Identify which cell holds the provided text, then report its [X, Y] central coordinate. 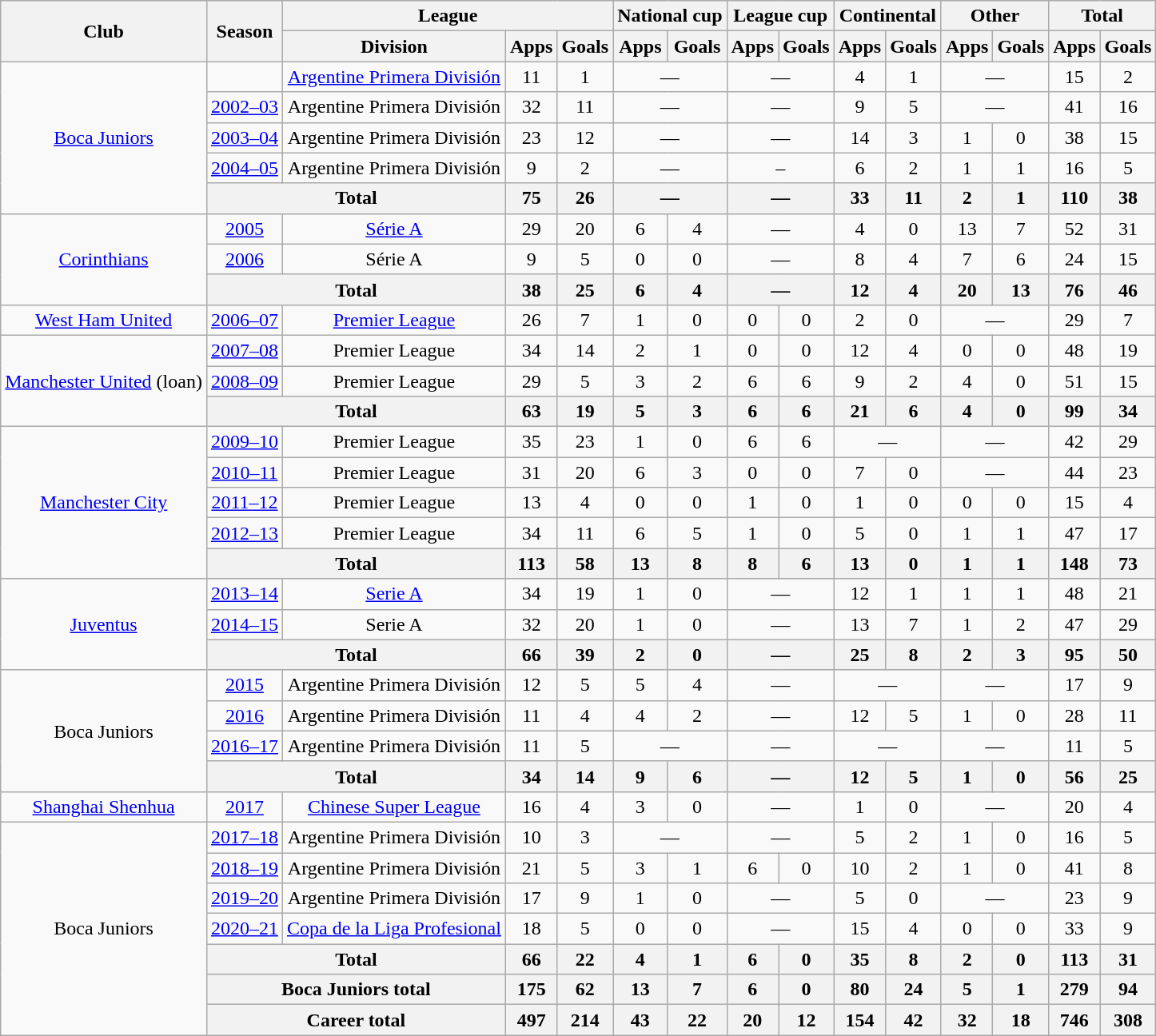
73 [1128, 564]
League cup [780, 16]
746 [1074, 1020]
56 [1074, 776]
Copa de la Liga Profesional [393, 929]
76 [1074, 289]
2010–11 [245, 472]
50 [1128, 655]
58 [585, 564]
2020–21 [245, 929]
175 [531, 990]
95 [1074, 655]
2008–09 [245, 381]
308 [1128, 1020]
Division [393, 46]
214 [585, 1020]
28 [1074, 715]
148 [1074, 564]
Manchester United (loan) [104, 381]
Other [995, 16]
2009–10 [245, 442]
Club [104, 31]
2018–19 [245, 867]
2002–03 [245, 107]
46 [1128, 289]
2007–08 [245, 350]
Career total [356, 1020]
94 [1128, 990]
497 [531, 1020]
2003–04 [245, 137]
154 [859, 1020]
110 [1074, 198]
2015 [245, 685]
Boca Juniors total [356, 990]
National cup [670, 16]
2016–17 [245, 746]
Manchester City [104, 503]
Chinese Super League [393, 807]
63 [531, 412]
75 [531, 198]
Season [245, 31]
Juventus [104, 624]
Shanghai Shenhua [104, 807]
2017 [245, 807]
2005 [245, 229]
2017–18 [245, 837]
2016 [245, 715]
Continental [887, 16]
99 [1074, 412]
2013–14 [245, 594]
2012–13 [245, 533]
62 [585, 990]
2006 [245, 259]
51 [1074, 381]
2011–12 [245, 503]
2019–20 [245, 899]
– [780, 168]
Corinthians [104, 259]
West Ham United [104, 320]
2006–07 [245, 320]
44 [1074, 472]
43 [640, 1020]
52 [1074, 229]
80 [859, 990]
2004–05 [245, 168]
279 [1074, 990]
39 [585, 655]
2014–15 [245, 624]
League [448, 16]
